Determine the (X, Y) coordinate at the center of the cell enclosing the given text.  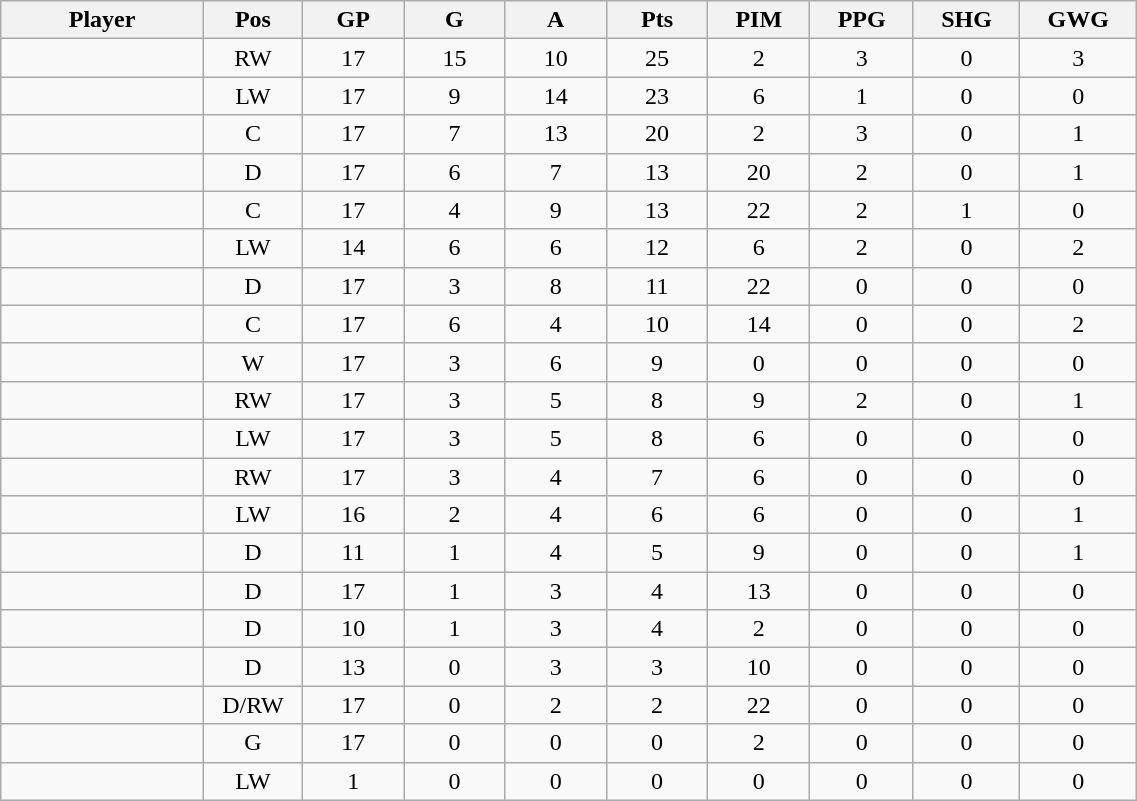
GWG (1078, 20)
25 (656, 58)
Player (102, 20)
Pts (656, 20)
15 (454, 58)
GP (352, 20)
PIM (759, 20)
A (556, 20)
23 (656, 96)
Pos (252, 20)
SHG (966, 20)
12 (656, 248)
16 (352, 515)
D/RW (252, 705)
W (252, 362)
PPG (862, 20)
